Extract the (x, y) coordinate from the center of the cell holding the provided text.  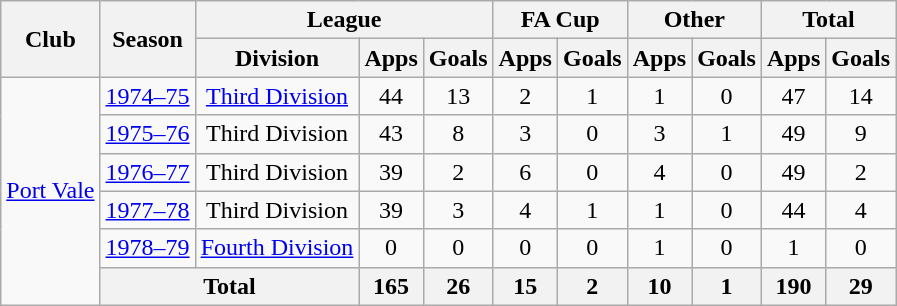
47 (793, 96)
1977–78 (148, 210)
13 (458, 96)
1978–79 (148, 248)
1976–77 (148, 172)
15 (525, 286)
1975–76 (148, 134)
Port Vale (50, 191)
Division (277, 58)
Other (694, 20)
8 (458, 134)
Club (50, 39)
Fourth Division (277, 248)
Season (148, 39)
League (344, 20)
165 (391, 286)
1974–75 (148, 96)
190 (793, 286)
14 (861, 96)
FA Cup (560, 20)
9 (861, 134)
29 (861, 286)
26 (458, 286)
6 (525, 172)
10 (659, 286)
43 (391, 134)
